Return the [X, Y] coordinate for the center point of the cell that contains the specified text.  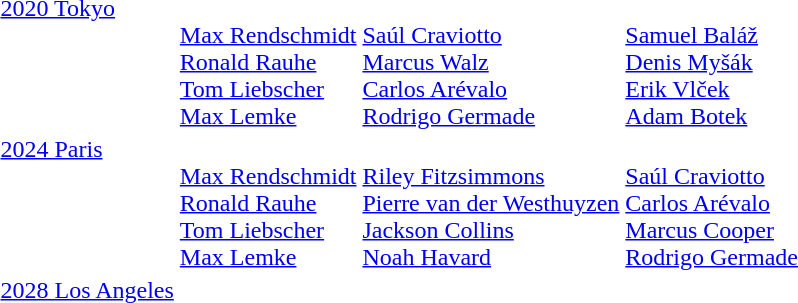
Riley FitzsimmonsPierre van der WesthuyzenJackson CollinsNoah Havard [491, 203]
Max RendschmidtRonald RauheTom LiebscherMax Lemke [268, 203]
